Find where the given text appears and provide that cell's center as [X, Y] coordinate. 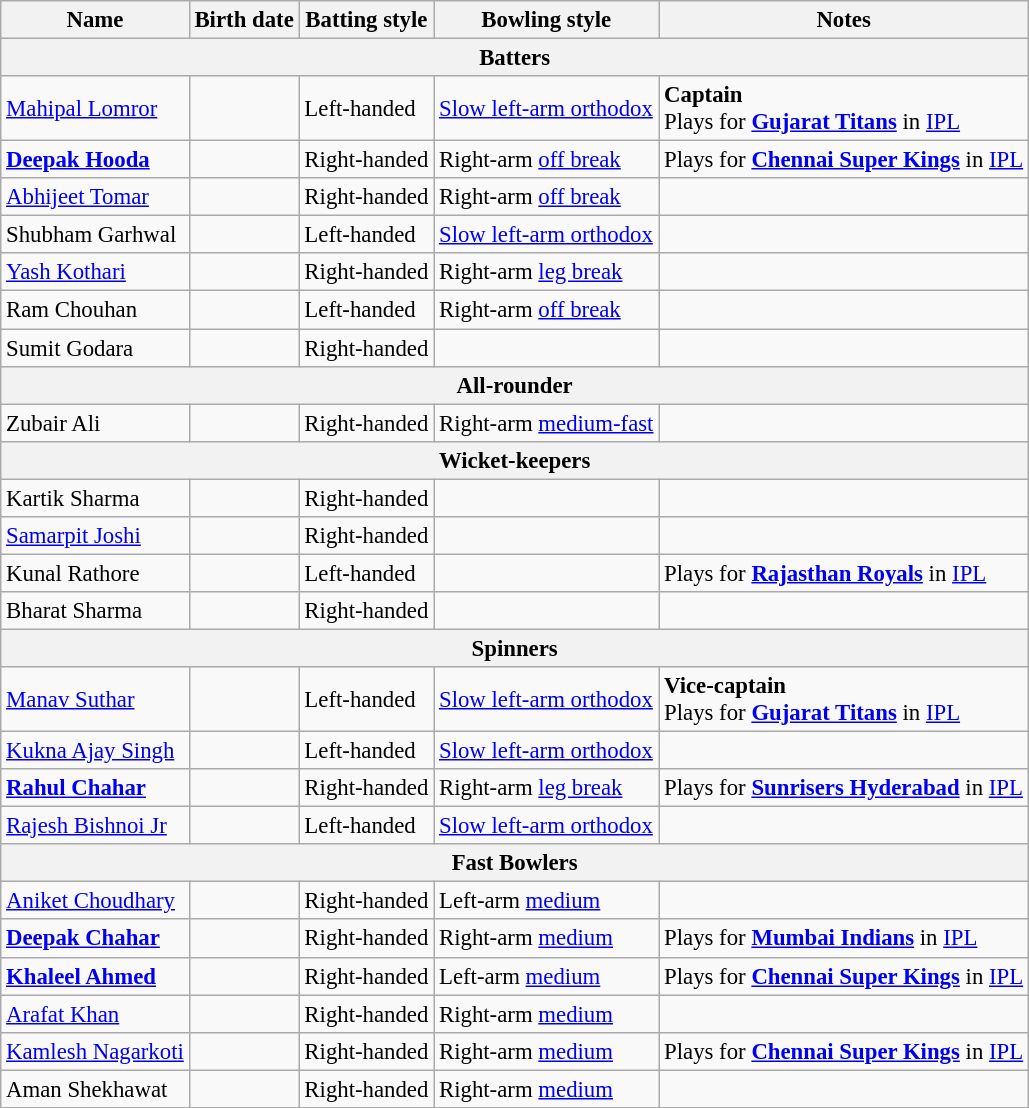
Zubair Ali [95, 423]
Notes [844, 20]
Deepak Chahar [95, 939]
Yash Kothari [95, 273]
All-rounder [515, 385]
Rahul Chahar [95, 788]
Manav Suthar [95, 700]
Abhijeet Tomar [95, 197]
Batters [515, 58]
Shubham Garhwal [95, 235]
Samarpit Joshi [95, 536]
Arafat Khan [95, 1014]
Bharat Sharma [95, 611]
Kunal Rathore [95, 573]
Kukna Ajay Singh [95, 751]
Aman Shekhawat [95, 1089]
Fast Bowlers [515, 863]
Deepak Hooda [95, 160]
Aniket Choudhary [95, 901]
Ram Chouhan [95, 310]
Wicket-keepers [515, 460]
Batting style [366, 20]
Plays for Mumbai Indians in IPL [844, 939]
Rajesh Bishnoi Jr [95, 826]
Sumit Godara [95, 348]
Name [95, 20]
Right-arm medium-fast [546, 423]
Kamlesh Nagarkoti [95, 1051]
Mahipal Lomror [95, 108]
Kartik Sharma [95, 498]
Bowling style [546, 20]
Birth date [244, 20]
Khaleel Ahmed [95, 976]
Plays for Rajasthan Royals in IPL [844, 573]
Captain Plays for Gujarat Titans in IPL [844, 108]
Vice-captain Plays for Gujarat Titans in IPL [844, 700]
Plays for Sunrisers Hyderabad in IPL [844, 788]
Spinners [515, 648]
